From the cell containing the given text, extract its center point as [X, Y] coordinate. 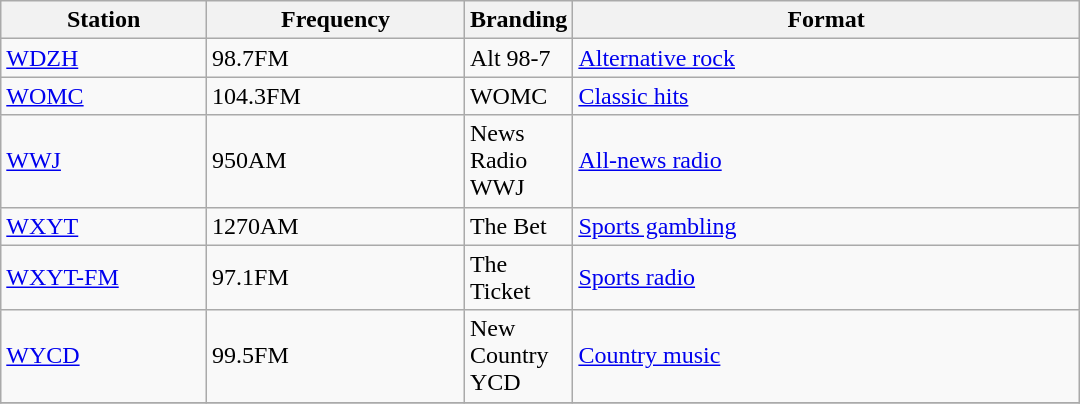
Country music [826, 356]
Alternative rock [826, 58]
WDZH [104, 58]
950AM [336, 161]
Sports gambling [826, 226]
99.5FM [336, 356]
Alt 98-7 [518, 58]
The Bet [518, 226]
Branding [518, 20]
97.1FM [336, 278]
Sports radio [826, 278]
New Country YCD [518, 356]
104.3FM [336, 96]
WYCD [104, 356]
All-news radio [826, 161]
WWJ [104, 161]
98.7FM [336, 58]
Format [826, 20]
1270AM [336, 226]
WXYT-FM [104, 278]
Station [104, 20]
WXYT [104, 226]
Classic hits [826, 96]
The Ticket [518, 278]
Frequency [336, 20]
News Radio WWJ [518, 161]
